Determine the (x, y) coordinate at the center of the cell enclosing the given text.  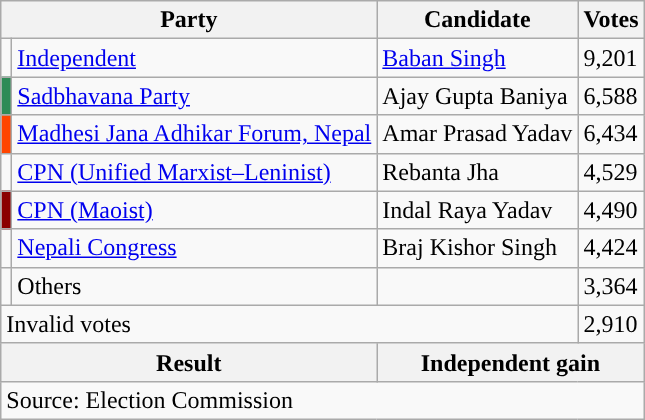
Ajay Gupta Baniya (478, 96)
Result (189, 362)
CPN (Unified Marxist–Leninist) (194, 172)
6,588 (611, 96)
Party (189, 20)
2,910 (611, 324)
Independent gain (510, 362)
6,434 (611, 134)
Others (194, 286)
4,424 (611, 248)
Indal Raya Yadav (478, 210)
Independent (194, 58)
Nepali Congress (194, 248)
3,364 (611, 286)
CPN (Maoist) (194, 210)
4,529 (611, 172)
Sadbhavana Party (194, 96)
Source: Election Commission (322, 400)
Rebanta Jha (478, 172)
Invalid votes (290, 324)
Baban Singh (478, 58)
Votes (611, 20)
Madhesi Jana Adhikar Forum, Nepal (194, 134)
Amar Prasad Yadav (478, 134)
9,201 (611, 58)
Candidate (478, 20)
4,490 (611, 210)
Braj Kishor Singh (478, 248)
